Scan for the cell matching the given text and deliver its (x, y) coordinate at center. 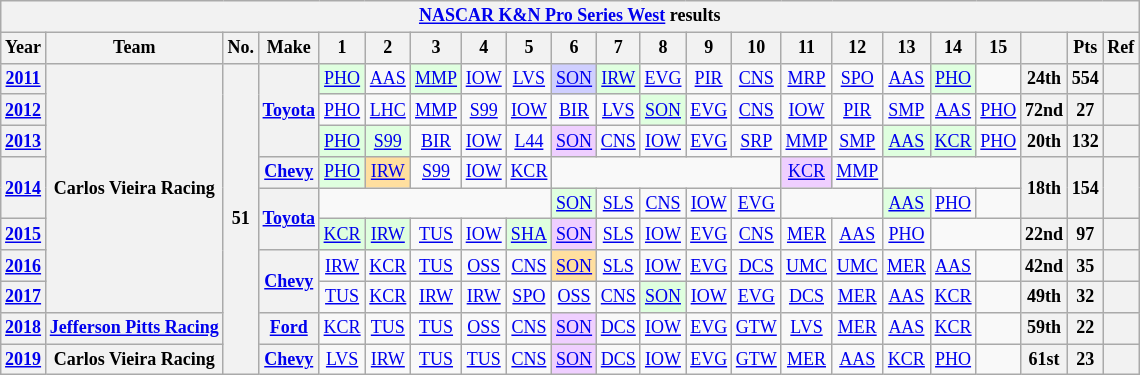
Jefferson Pitts Racing (134, 328)
2011 (24, 78)
7 (618, 48)
2016 (24, 266)
14 (953, 48)
2013 (24, 140)
8 (663, 48)
NASCAR K&N Pro Series West results (570, 16)
Make (288, 48)
59th (1044, 328)
35 (1085, 266)
Ford (288, 328)
2018 (24, 328)
10 (756, 48)
20th (1044, 140)
1 (342, 48)
Pts (1085, 48)
Ref (1121, 48)
No. (240, 48)
22nd (1044, 234)
LHC (388, 110)
SRP (756, 140)
154 (1085, 188)
3 (436, 48)
13 (907, 48)
2019 (24, 360)
9 (709, 48)
6 (574, 48)
4 (484, 48)
SHA (529, 234)
22 (1085, 328)
49th (1044, 296)
L44 (529, 140)
97 (1085, 234)
2017 (24, 296)
61st (1044, 360)
51 (240, 219)
MRP (806, 78)
5 (529, 48)
72nd (1044, 110)
132 (1085, 140)
24th (1044, 78)
23 (1085, 360)
32 (1085, 296)
554 (1085, 78)
42nd (1044, 266)
Year (24, 48)
15 (998, 48)
12 (858, 48)
18th (1044, 188)
2012 (24, 110)
27 (1085, 110)
2015 (24, 234)
11 (806, 48)
2014 (24, 188)
2 (388, 48)
Team (134, 48)
